Capture the cell that displays the provided text and extract its (x, y) central coordinate. 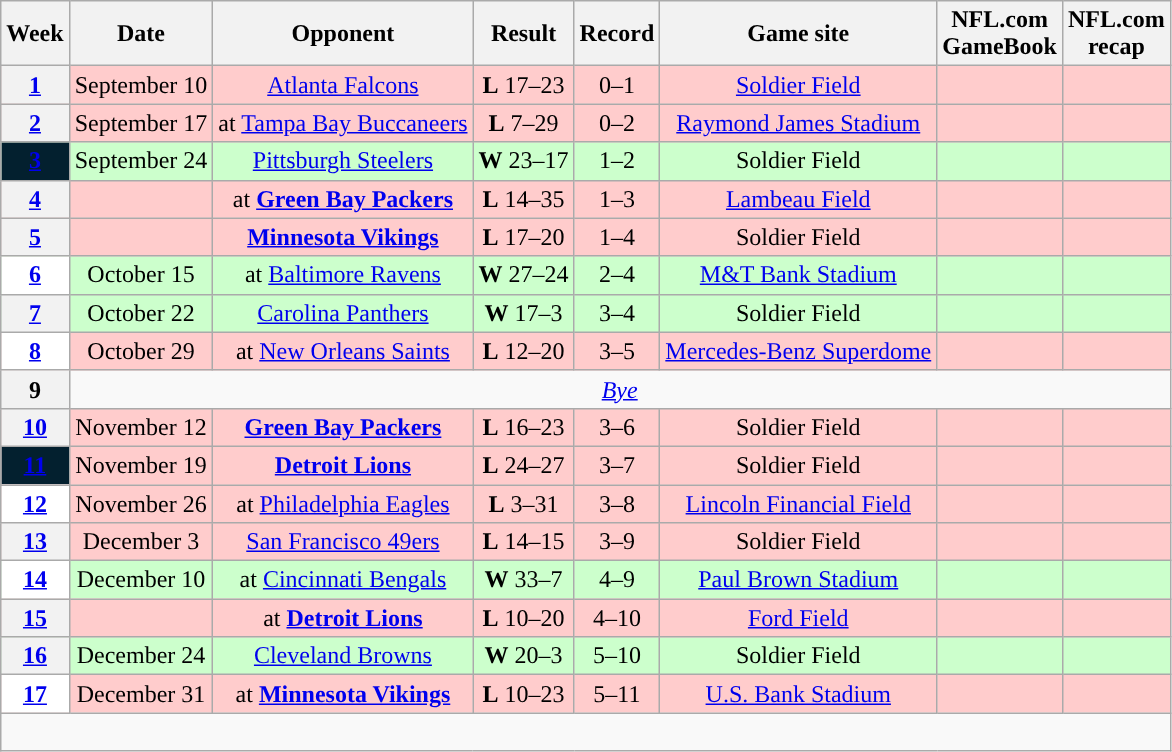
5–10 (617, 656)
L 10–23 (524, 694)
8 (35, 351)
Date (141, 34)
6 (35, 275)
November 12 (141, 427)
L 12–20 (524, 351)
at Green Bay Packers (343, 199)
5–11 (617, 694)
Record (617, 34)
Week (35, 34)
16 (35, 656)
L 24–27 (524, 465)
4–10 (617, 618)
3–4 (617, 313)
November 19 (141, 465)
3–9 (617, 542)
13 (35, 542)
1–2 (617, 161)
Mercedes-Benz Superdome (798, 351)
W 20–3 (524, 656)
9 (35, 389)
December 31 (141, 694)
Lincoln Financial Field (798, 503)
15 (35, 618)
Bye (620, 389)
October 15 (141, 275)
L 7–29 (524, 123)
7 (35, 313)
September 10 (141, 85)
NFL.comGameBook (1000, 34)
Opponent (343, 34)
5 (35, 237)
0–2 (617, 123)
1–3 (617, 199)
September 17 (141, 123)
November 26 (141, 503)
L 14–15 (524, 542)
Ford Field (798, 618)
Carolina Panthers (343, 313)
Atlanta Falcons (343, 85)
Minnesota Vikings (343, 237)
3–7 (617, 465)
M&T Bank Stadium (798, 275)
W 17–3 (524, 313)
December 10 (141, 580)
at Cincinnati Bengals (343, 580)
Result (524, 34)
L 16–23 (524, 427)
at Tampa Bay Buccaneers (343, 123)
December 3 (141, 542)
September 24 (141, 161)
Game site (798, 34)
Lambeau Field (798, 199)
October 29 (141, 351)
1–4 (617, 237)
Green Bay Packers (343, 427)
Pittsburgh Steelers (343, 161)
at Minnesota Vikings (343, 694)
at Baltimore Ravens (343, 275)
3–6 (617, 427)
W 33–7 (524, 580)
San Francisco 49ers (343, 542)
12 (35, 503)
at Philadelphia Eagles (343, 503)
W 27–24 (524, 275)
10 (35, 427)
3–8 (617, 503)
L 17–23 (524, 85)
1 (35, 85)
L 3–31 (524, 503)
Cleveland Browns (343, 656)
L 14–35 (524, 199)
3 (35, 161)
L 17–20 (524, 237)
2–4 (617, 275)
4 (35, 199)
17 (35, 694)
Raymond James Stadium (798, 123)
L 10–20 (524, 618)
Paul Brown Stadium (798, 580)
U.S. Bank Stadium (798, 694)
NFL.comrecap (1116, 34)
December 24 (141, 656)
3–5 (617, 351)
14 (35, 580)
4–9 (617, 580)
October 22 (141, 313)
Detroit Lions (343, 465)
at New Orleans Saints (343, 351)
at Detroit Lions (343, 618)
W 23–17 (524, 161)
11 (35, 465)
0–1 (617, 85)
2 (35, 123)
